Output the (X, Y) coordinate of the center of the cell containing the given text.  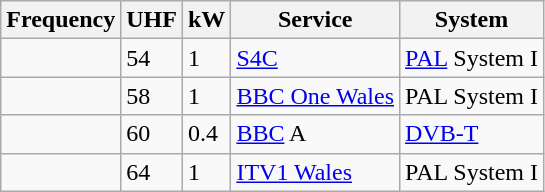
64 (152, 172)
DVB-T (472, 134)
kW (206, 20)
BBC A (316, 134)
Frequency (61, 20)
54 (152, 58)
60 (152, 134)
0.4 (206, 134)
S4C (316, 58)
58 (152, 96)
UHF (152, 20)
BBC One Wales (316, 96)
Service (316, 20)
ITV1 Wales (316, 172)
System (472, 20)
